For the text-containing cell, return its midpoint in (x, y) coordinate format. 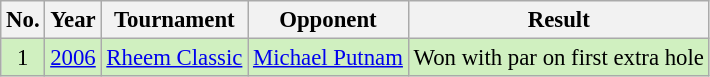
Michael Putnam (328, 58)
No. (23, 20)
Opponent (328, 20)
Result (558, 20)
Won with par on first extra hole (558, 58)
1 (23, 58)
Rheem Classic (174, 58)
2006 (73, 58)
Tournament (174, 20)
Year (73, 20)
